Extract the (x, y) coordinate from the center of the cell holding the provided text.  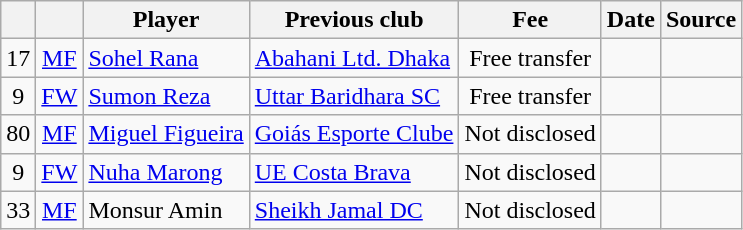
Miguel Figueira (166, 134)
Fee (530, 20)
17 (18, 58)
Player (166, 20)
80 (18, 134)
Uttar Baridhara SC (354, 96)
Date (630, 20)
UE Costa Brava (354, 172)
Source (700, 20)
Sohel Rana (166, 58)
Monsur Amin (166, 210)
33 (18, 210)
Nuha Marong (166, 172)
Previous club (354, 20)
Abahani Ltd. Dhaka (354, 58)
Sumon Reza (166, 96)
Sheikh Jamal DC (354, 210)
Goiás Esporte Clube (354, 134)
